From the cell containing the given text, extract its center point as [X, Y] coordinate. 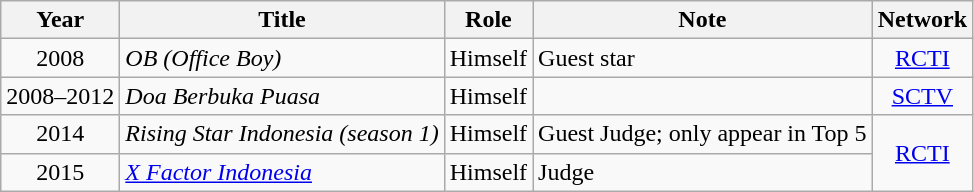
2015 [60, 172]
Guest star [703, 58]
Rising Star Indonesia (season 1) [282, 134]
2008 [60, 58]
OB (Office Boy) [282, 58]
Doa Berbuka Puasa [282, 96]
Role [488, 20]
Year [60, 20]
Network [922, 20]
Judge [703, 172]
Title [282, 20]
2008–2012 [60, 96]
Guest Judge; only appear in Top 5 [703, 134]
SCTV [922, 96]
X Factor Indonesia [282, 172]
Note [703, 20]
2014 [60, 134]
